Identify which cell holds the provided text, then report its [x, y] central coordinate. 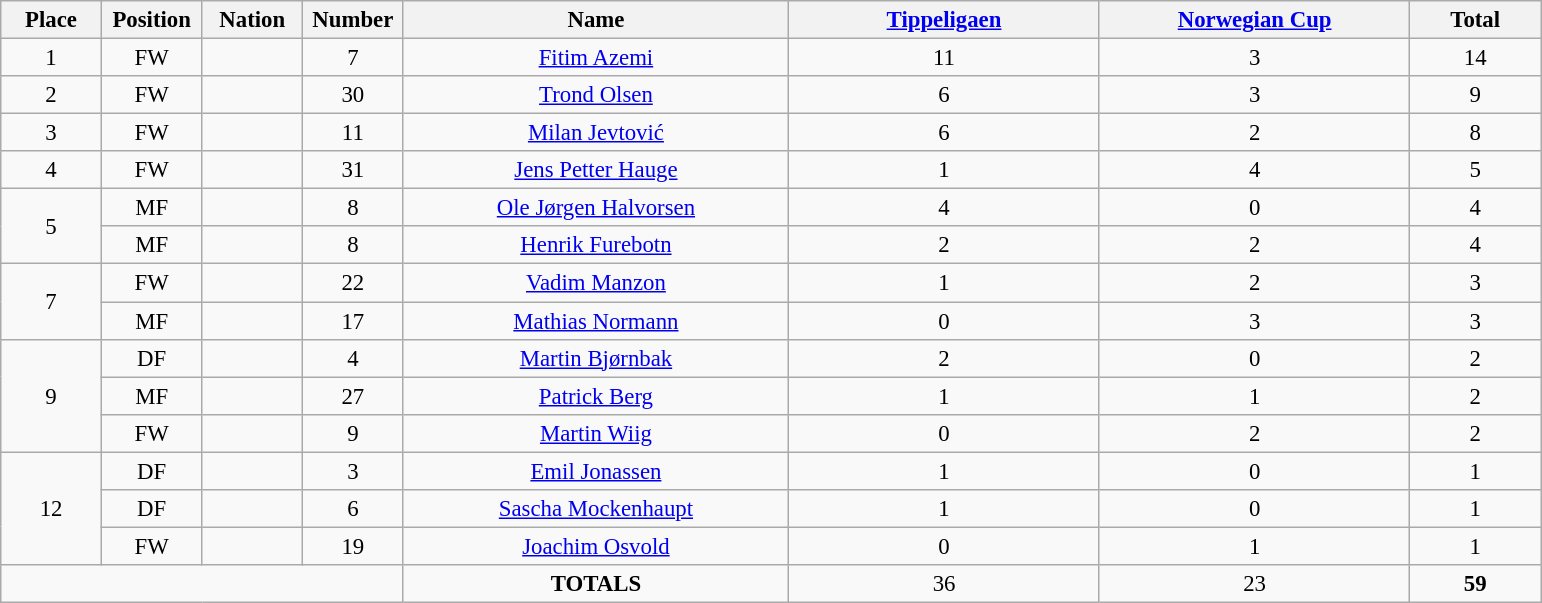
Vadim Manzon [596, 283]
Position [152, 20]
Martin Bjørnbak [596, 358]
Sascha Mockenhaupt [596, 509]
Ole Jørgen Halvorsen [596, 208]
Emil Jonassen [596, 471]
Nation [252, 20]
14 [1476, 58]
Henrik Furebotn [596, 245]
Joachim Osvold [596, 546]
22 [354, 283]
Trond Olsen [596, 95]
23 [1254, 584]
19 [354, 546]
TOTALS [596, 584]
Number [354, 20]
Fitim Azemi [596, 58]
17 [354, 321]
59 [1476, 584]
Name [596, 20]
12 [52, 508]
27 [354, 396]
31 [354, 170]
Norwegian Cup [1254, 20]
Tippeligaen [944, 20]
Mathias Normann [596, 321]
Patrick Berg [596, 396]
Martin Wiig [596, 433]
30 [354, 95]
Total [1476, 20]
Milan Jevtović [596, 133]
36 [944, 584]
Jens Petter Hauge [596, 170]
Place [52, 20]
